Return the [X, Y] coordinate for the center point of the cell that contains the specified text.  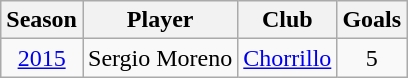
Season [42, 20]
Goals [372, 20]
5 [372, 58]
2015 [42, 58]
Sergio Moreno [160, 58]
Club [288, 20]
Player [160, 20]
Chorrillo [288, 58]
